Capture the cell that displays the provided text and extract its [x, y] central coordinate. 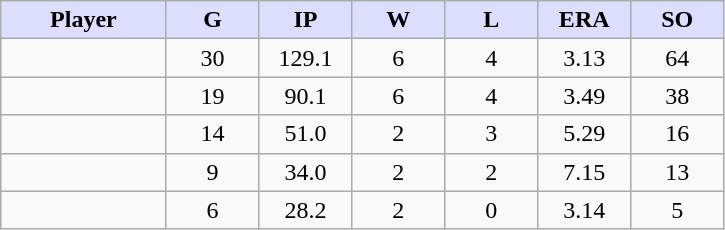
129.1 [306, 58]
L [492, 20]
7.15 [584, 172]
5.29 [584, 134]
19 [212, 96]
G [212, 20]
3.14 [584, 210]
34.0 [306, 172]
90.1 [306, 96]
Player [84, 20]
13 [678, 172]
38 [678, 96]
3.49 [584, 96]
5 [678, 210]
9 [212, 172]
ERA [584, 20]
0 [492, 210]
W [398, 20]
51.0 [306, 134]
3.13 [584, 58]
14 [212, 134]
64 [678, 58]
28.2 [306, 210]
IP [306, 20]
16 [678, 134]
30 [212, 58]
SO [678, 20]
3 [492, 134]
